Pinpoint the cell where the given text exists, returning its [X, Y] midpoint coordinate. 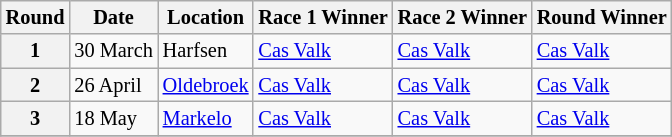
2 [36, 85]
30 March [113, 51]
Race 2 Winner [462, 17]
3 [36, 118]
18 May [113, 118]
Oldebroek [206, 85]
Round [36, 17]
Harfsen [206, 51]
Markelo [206, 118]
Location [206, 17]
26 April [113, 85]
Round Winner [602, 17]
Race 1 Winner [322, 17]
1 [36, 51]
Date [113, 17]
